Provide the (x, y) coordinate of the cell's center where the given text is located.  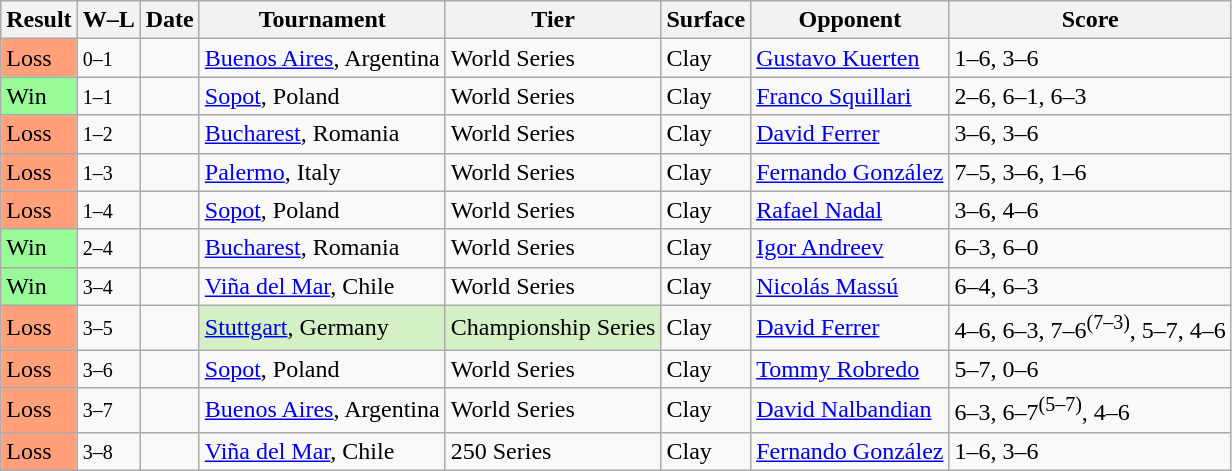
3–8 (108, 451)
6–3, 6–0 (1090, 248)
Franco Squillari (850, 96)
3–7 (108, 410)
3–6 (108, 369)
Opponent (850, 20)
Gustavo Kuerten (850, 58)
Tommy Robredo (850, 369)
3–6, 3–6 (1090, 134)
David Nalbandian (850, 410)
Stuttgart, Germany (322, 328)
Rafael Nadal (850, 210)
1–1 (108, 96)
7–5, 3–6, 1–6 (1090, 172)
Date (170, 20)
3–6, 4–6 (1090, 210)
Tournament (322, 20)
Surface (706, 20)
6–4, 6–3 (1090, 286)
2–6, 6–1, 6–3 (1090, 96)
Tier (553, 20)
Score (1090, 20)
Result (39, 20)
W–L (108, 20)
5–7, 0–6 (1090, 369)
Igor Andreev (850, 248)
Championship Series (553, 328)
Nicolás Massú (850, 286)
4–6, 6–3, 7–6(7–3), 5–7, 4–6 (1090, 328)
1–3 (108, 172)
0–1 (108, 58)
3–4 (108, 286)
250 Series (553, 451)
6–3, 6–7(5–7), 4–6 (1090, 410)
Palermo, Italy (322, 172)
1–2 (108, 134)
2–4 (108, 248)
1–4 (108, 210)
3–5 (108, 328)
